Pinpoint the cell where the given text exists, returning its [X, Y] midpoint coordinate. 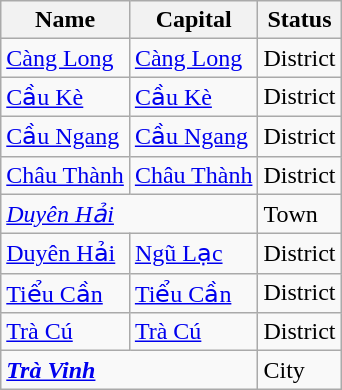
Capital [194, 20]
City [300, 370]
Status [300, 20]
Town [300, 214]
Name [66, 20]
Trà Vinh [130, 370]
Ngũ Lạc [194, 254]
